Provide the [x, y] coordinate of the cell's center where the given text is located.  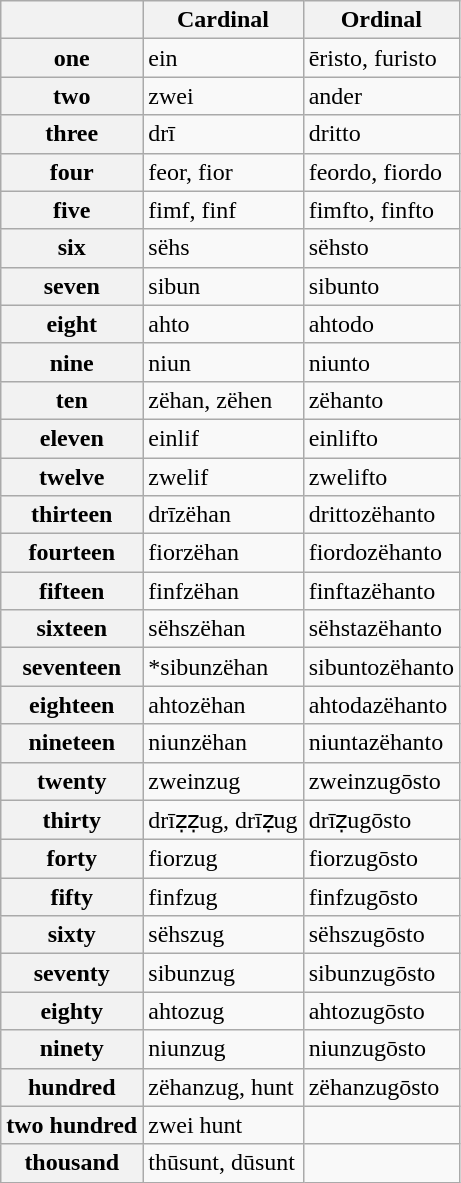
fifteen [72, 591]
sëhstazëhanto [381, 629]
zwelifto [381, 477]
zweinzugōsto [381, 781]
einlifto [381, 438]
fiordozëhanto [381, 553]
niunzëhan [223, 743]
sibunzug [223, 973]
sëhszugōsto [381, 935]
sëhsto [381, 248]
feordo, fiordo [381, 172]
thirteen [72, 515]
fimfto, finfto [381, 210]
dritto [381, 134]
seven [72, 286]
ahtodazëhanto [381, 705]
ninety [72, 1049]
ahtozug [223, 1011]
three [72, 134]
niunto [381, 362]
zëhan, zëhen [223, 400]
Cardinal [223, 20]
thirty [72, 820]
sibuntozëhanto [381, 667]
zweinzug [223, 781]
fifty [72, 897]
four [72, 172]
thousand [72, 1163]
sixty [72, 935]
eighty [72, 1011]
einlif [223, 438]
ahto [223, 324]
fiorzugōsto [381, 859]
zwei [223, 96]
feor, fior [223, 172]
ahtozëhan [223, 705]
nineteen [72, 743]
forty [72, 859]
twelve [72, 477]
fiorzug [223, 859]
sibunto [381, 286]
niunzugōsto [381, 1049]
finftazëhanto [381, 591]
sëhszug [223, 935]
sixteen [72, 629]
drīẓẓug, drīẓug [223, 820]
eleven [72, 438]
ten [72, 400]
sibunzugōsto [381, 973]
finfzëhan [223, 591]
two [72, 96]
nine [72, 362]
zwei hunt [223, 1125]
*sibunzëhan [223, 667]
zëhanzugōsto [381, 1087]
niunzug [223, 1049]
drīzëhan [223, 515]
sibun [223, 286]
fimf, finf [223, 210]
hundred [72, 1087]
Ordinal [381, 20]
eighteen [72, 705]
eight [72, 324]
niun [223, 362]
ahtozugōsto [381, 1011]
sëhs [223, 248]
niuntazëhanto [381, 743]
sëhszëhan [223, 629]
zëhanzug, hunt [223, 1087]
finfzugōsto [381, 897]
thūsunt, dūsunt [223, 1163]
zwelif [223, 477]
zëhanto [381, 400]
six [72, 248]
ander [381, 96]
two hundred [72, 1125]
five [72, 210]
one [72, 58]
twenty [72, 781]
ein [223, 58]
drīẓugōsto [381, 820]
seventy [72, 973]
finfzug [223, 897]
ahtodo [381, 324]
seventeen [72, 667]
drī [223, 134]
fiorzëhan [223, 553]
fourteen [72, 553]
ēristo, furisto [381, 58]
drittozëhanto [381, 515]
